Capture the cell that displays the provided text and extract its (X, Y) central coordinate. 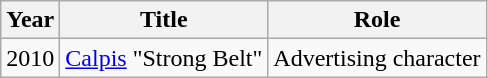
Advertising character (377, 58)
Year (30, 20)
Role (377, 20)
Title (164, 20)
Calpis "Strong Belt" (164, 58)
2010 (30, 58)
